Search for the cell housing the specified text and yield its (x, y) center coordinate. 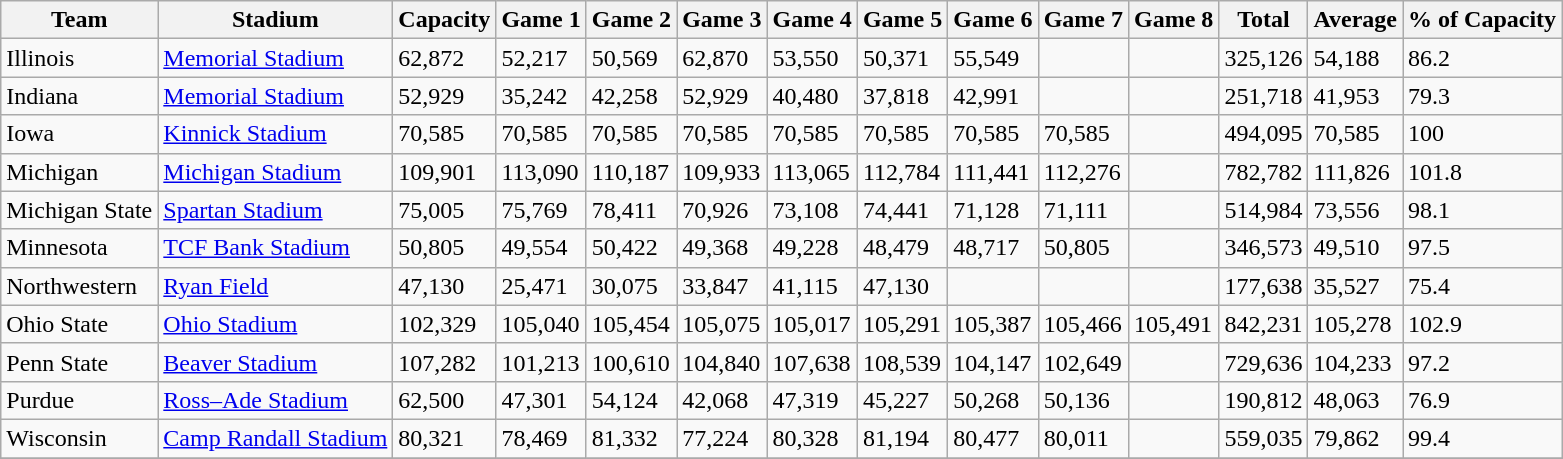
113,065 (812, 172)
50,422 (631, 248)
105,466 (1083, 324)
73,108 (812, 210)
45,227 (902, 400)
113,090 (541, 172)
47,319 (812, 400)
76.9 (1482, 400)
33,847 (722, 286)
Ross–Ade Stadium (276, 400)
70,926 (722, 210)
Northwestern (80, 286)
Indiana (80, 96)
Game 1 (541, 20)
54,188 (1356, 58)
50,569 (631, 58)
42,068 (722, 400)
Ryan Field (276, 286)
107,282 (444, 362)
104,147 (993, 362)
86.2 (1482, 58)
62,872 (444, 58)
104,840 (722, 362)
97.2 (1482, 362)
41,953 (1356, 96)
177,638 (1264, 286)
35,527 (1356, 286)
73,556 (1356, 210)
Capacity (444, 20)
Michigan Stadium (276, 172)
101,213 (541, 362)
48,479 (902, 248)
37,818 (902, 96)
105,017 (812, 324)
50,268 (993, 400)
111,441 (993, 172)
105,291 (902, 324)
81,194 (902, 438)
Illinois (80, 58)
102.9 (1482, 324)
Game 8 (1174, 20)
41,115 (812, 286)
Michigan (80, 172)
190,812 (1264, 400)
494,095 (1264, 134)
Game 3 (722, 20)
105,075 (722, 324)
79,862 (1356, 438)
559,035 (1264, 438)
109,933 (722, 172)
75,005 (444, 210)
49,510 (1356, 248)
Beaver Stadium (276, 362)
729,636 (1264, 362)
Purdue (80, 400)
75,769 (541, 210)
78,411 (631, 210)
110,187 (631, 172)
102,329 (444, 324)
251,718 (1264, 96)
Game 7 (1083, 20)
25,471 (541, 286)
30,075 (631, 286)
101.8 (1482, 172)
842,231 (1264, 324)
Wisconsin (80, 438)
49,368 (722, 248)
Team (80, 20)
50,371 (902, 58)
49,554 (541, 248)
111,826 (1356, 172)
47,301 (541, 400)
80,321 (444, 438)
% of Capacity (1482, 20)
782,782 (1264, 172)
Kinnick Stadium (276, 134)
Game 2 (631, 20)
48,717 (993, 248)
Iowa (80, 134)
105,278 (1356, 324)
100,610 (631, 362)
105,387 (993, 324)
104,233 (1356, 362)
42,258 (631, 96)
Penn State (80, 362)
Game 6 (993, 20)
53,550 (812, 58)
79.3 (1482, 96)
Ohio Stadium (276, 324)
Spartan Stadium (276, 210)
50,136 (1083, 400)
108,539 (902, 362)
514,984 (1264, 210)
Minnesota (80, 248)
62,500 (444, 400)
100 (1482, 134)
42,991 (993, 96)
40,480 (812, 96)
105,491 (1174, 324)
Total (1264, 20)
105,454 (631, 324)
75.4 (1482, 286)
71,128 (993, 210)
97.5 (1482, 248)
346,573 (1264, 248)
74,441 (902, 210)
Game 4 (812, 20)
Ohio State (80, 324)
102,649 (1083, 362)
80,477 (993, 438)
80,328 (812, 438)
Stadium (276, 20)
62,870 (722, 58)
81,332 (631, 438)
Camp Randall Stadium (276, 438)
78,469 (541, 438)
49,228 (812, 248)
Game 5 (902, 20)
Average (1356, 20)
107,638 (812, 362)
77,224 (722, 438)
55,549 (993, 58)
105,040 (541, 324)
Michigan State (80, 210)
54,124 (631, 400)
325,126 (1264, 58)
99.4 (1482, 438)
71,111 (1083, 210)
52,217 (541, 58)
80,011 (1083, 438)
112,276 (1083, 172)
109,901 (444, 172)
98.1 (1482, 210)
TCF Bank Stadium (276, 248)
35,242 (541, 96)
48,063 (1356, 400)
112,784 (902, 172)
